Identify which cell holds the provided text, then report its (x, y) central coordinate. 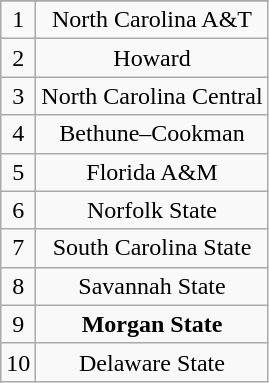
1 (18, 20)
Bethune–Cookman (152, 134)
9 (18, 324)
5 (18, 172)
4 (18, 134)
South Carolina State (152, 248)
10 (18, 362)
Howard (152, 58)
Delaware State (152, 362)
8 (18, 286)
2 (18, 58)
Morgan State (152, 324)
North Carolina A&T (152, 20)
North Carolina Central (152, 96)
Savannah State (152, 286)
Norfolk State (152, 210)
6 (18, 210)
7 (18, 248)
Florida A&M (152, 172)
3 (18, 96)
